Locate the cell with the specified text and output its [X, Y] center coordinate. 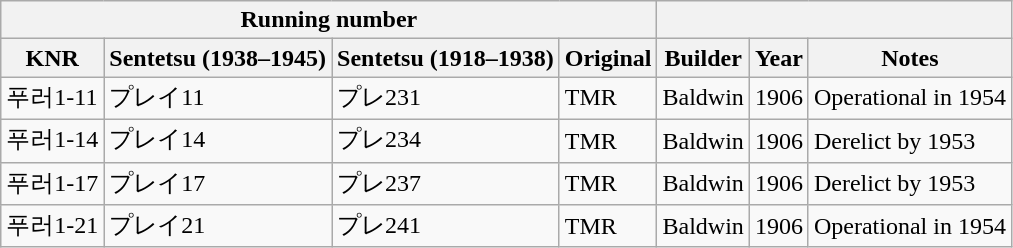
Notes [910, 58]
Sentetsu (1938–1945) [218, 58]
プレイ17 [218, 184]
푸러1-11 [52, 98]
Year [778, 58]
Original [608, 58]
プレイ11 [218, 98]
푸러1-21 [52, 226]
Sentetsu (1918–1938) [446, 58]
Running number [329, 20]
プレ241 [446, 226]
プレイ21 [218, 226]
푸러1-17 [52, 184]
プレ234 [446, 140]
Builder [703, 58]
プレ237 [446, 184]
푸러1-14 [52, 140]
KNR [52, 58]
プレイ14 [218, 140]
プレ231 [446, 98]
